Identify which cell holds the provided text, then report its (x, y) central coordinate. 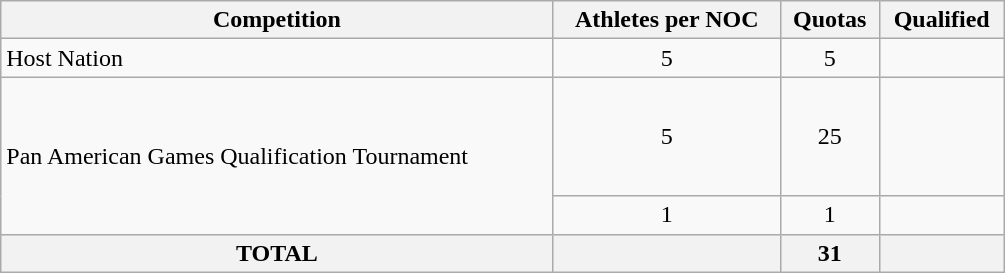
Athletes per NOC (666, 20)
Host Nation (277, 58)
31 (830, 253)
Competition (277, 20)
Pan American Games Qualification Tournament (277, 156)
Qualified (942, 20)
25 (830, 136)
TOTAL (277, 253)
Quotas (830, 20)
